Capture the cell that displays the provided text and extract its [x, y] central coordinate. 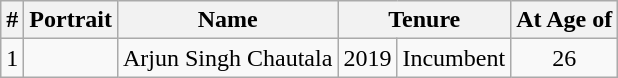
Incumbent [454, 58]
26 [564, 58]
At Age of [564, 20]
Name [227, 20]
2019 [368, 58]
1 [12, 58]
Tenure [424, 20]
Arjun Singh Chautala [227, 58]
# [12, 20]
Portrait [71, 20]
